Find where the given text appears and provide that cell's center as (x, y) coordinate. 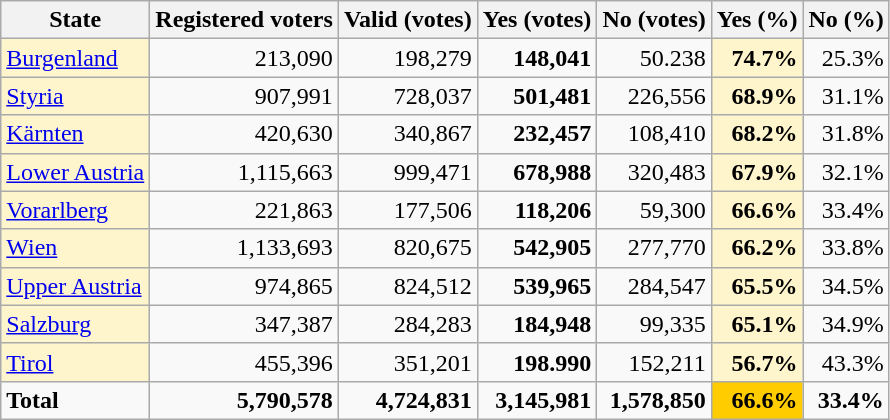
4,724,831 (408, 400)
34.9% (846, 324)
148,041 (537, 58)
31.1% (846, 96)
31.8% (846, 134)
177,506 (408, 210)
No (%) (846, 20)
108,410 (654, 134)
1,578,850 (654, 400)
Vorarlberg (76, 210)
Styria (76, 96)
221,863 (244, 210)
320,483 (654, 172)
820,675 (408, 248)
226,556 (654, 96)
907,991 (244, 96)
Kärnten (76, 134)
25.3% (846, 58)
347,387 (244, 324)
118,206 (537, 210)
Valid (votes) (408, 20)
420,630 (244, 134)
539,965 (537, 286)
284,283 (408, 324)
66.2% (757, 248)
59,300 (654, 210)
152,211 (654, 362)
Salzburg (76, 324)
Tirol (76, 362)
3,145,981 (537, 400)
974,865 (244, 286)
5,790,578 (244, 400)
Registered voters (244, 20)
184,948 (537, 324)
68.2% (757, 134)
34.5% (846, 286)
Burgenland (76, 58)
198,279 (408, 58)
999,471 (408, 172)
Lower Austria (76, 172)
99,335 (654, 324)
1,133,693 (244, 248)
455,396 (244, 362)
678,988 (537, 172)
284,547 (654, 286)
213,090 (244, 58)
65.5% (757, 286)
728,037 (408, 96)
Upper Austria (76, 286)
542,905 (537, 248)
68.9% (757, 96)
50.238 (654, 58)
32.1% (846, 172)
Total (76, 400)
501,481 (537, 96)
67.9% (757, 172)
824,512 (408, 286)
232,457 (537, 134)
65.1% (757, 324)
198.990 (537, 362)
No (votes) (654, 20)
351,201 (408, 362)
340,867 (408, 134)
Yes (votes) (537, 20)
277,770 (654, 248)
Wien (76, 248)
56.7% (757, 362)
33.8% (846, 248)
State (76, 20)
Yes (%) (757, 20)
1,115,663 (244, 172)
74.7% (757, 58)
43.3% (846, 362)
